From the cell containing the given text, extract its center point as [X, Y] coordinate. 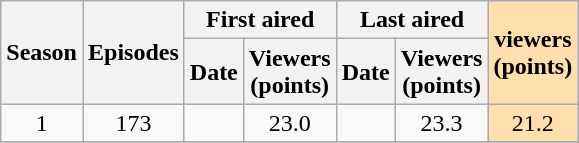
1 [42, 123]
First aired [260, 20]
Season [42, 52]
Last aired [412, 20]
Episodes [133, 52]
21.2 [533, 123]
viewers (points) [533, 52]
173 [133, 123]
23.0 [290, 123]
23.3 [442, 123]
